Locate the cell with the specified text and output its [X, Y] center coordinate. 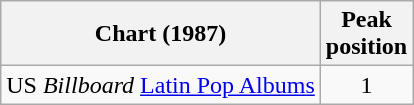
Peakposition [366, 34]
1 [366, 85]
US Billboard Latin Pop Albums [161, 85]
Chart (1987) [161, 34]
